Pinpoint the cell where the given text exists, returning its [X, Y] midpoint coordinate. 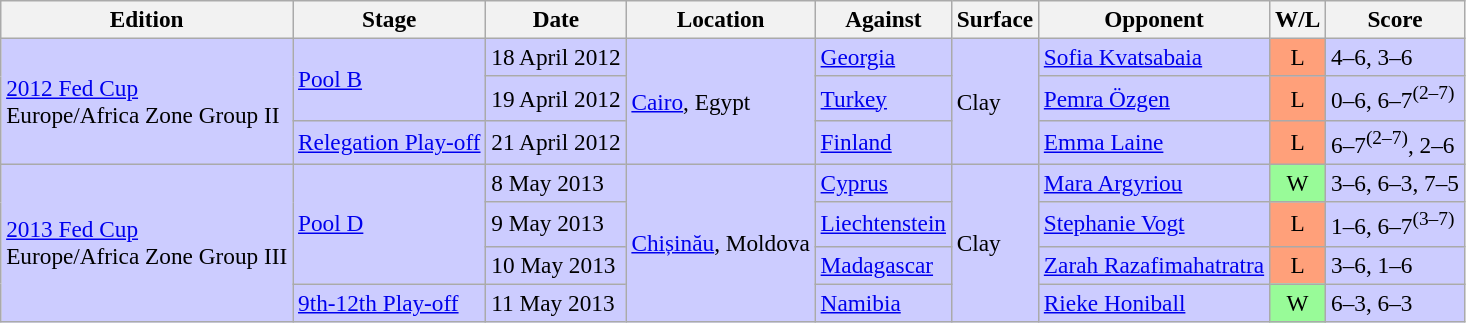
4–6, 3–6 [1396, 57]
6–7(2–7), 2–6 [1396, 142]
Date [556, 19]
Sofia Kvatsabaia [1154, 57]
19 April 2012 [556, 98]
3–6, 1–6 [1396, 265]
Pool D [390, 224]
Mara Argyriou [1154, 183]
Stage [390, 19]
21 April 2012 [556, 142]
0–6, 6–7(2–7) [1396, 98]
Finland [883, 142]
Surface [994, 19]
W/L [1298, 19]
8 May 2013 [556, 183]
Liechtenstein [883, 224]
18 April 2012 [556, 57]
Edition [147, 19]
9 May 2013 [556, 224]
Namibia [883, 303]
2013 Fed Cup Europe/Africa Zone Group III [147, 242]
Cyprus [883, 183]
Rieke Honiball [1154, 303]
Zarah Razafimahatratra [1154, 265]
Turkey [883, 98]
Cairo, Egypt [720, 101]
Georgia [883, 57]
Location [720, 19]
Against [883, 19]
6–3, 6–3 [1396, 303]
Chișinău, Moldova [720, 242]
Score [1396, 19]
3–6, 6–3, 7–5 [1396, 183]
Relegation Play-off [390, 142]
Madagascar [883, 265]
10 May 2013 [556, 265]
Stephanie Vogt [1154, 224]
1–6, 6–7(3–7) [1396, 224]
Pool B [390, 79]
9th-12th Play-off [390, 303]
Emma Laine [1154, 142]
Opponent [1154, 19]
11 May 2013 [556, 303]
Pemra Özgen [1154, 98]
2012 Fed Cup Europe/Africa Zone Group II [147, 101]
